Scan for the cell matching the given text and deliver its (x, y) coordinate at center. 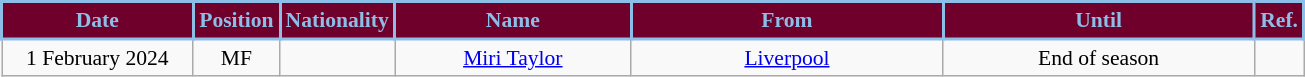
From (787, 20)
End of season (1099, 57)
Miri Taylor (514, 57)
Until (1099, 20)
Ref. (1278, 20)
Position (236, 20)
MF (236, 57)
Nationality (338, 20)
Date (98, 20)
Name (514, 20)
1 February 2024 (98, 57)
Liverpool (787, 57)
